Detect which cell encompasses the target text, then output its [x, y] center coordinate. 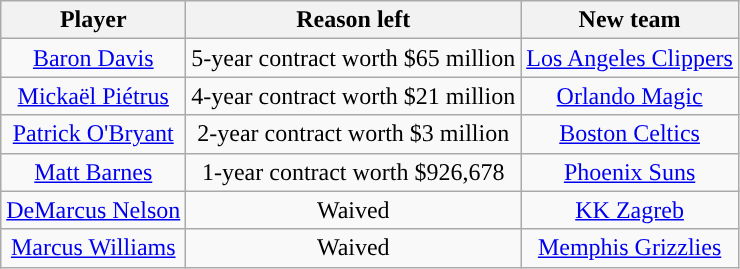
Player [94, 20]
New team [630, 20]
Phoenix Suns [630, 172]
Los Angeles Clippers [630, 58]
2-year contract worth $3 million [354, 134]
Matt Barnes [94, 172]
Mickaël Piétrus [94, 96]
DeMarcus Nelson [94, 210]
Marcus Williams [94, 248]
Boston Celtics [630, 134]
1-year contract worth $926,678 [354, 172]
5-year contract worth $65 million [354, 58]
4-year contract worth $21 million [354, 96]
KK Zagreb [630, 210]
Memphis Grizzlies [630, 248]
Patrick O'Bryant [94, 134]
Reason left [354, 20]
Baron Davis [94, 58]
Orlando Magic [630, 96]
